Pinpoint the cell where the given text exists, returning its [x, y] midpoint coordinate. 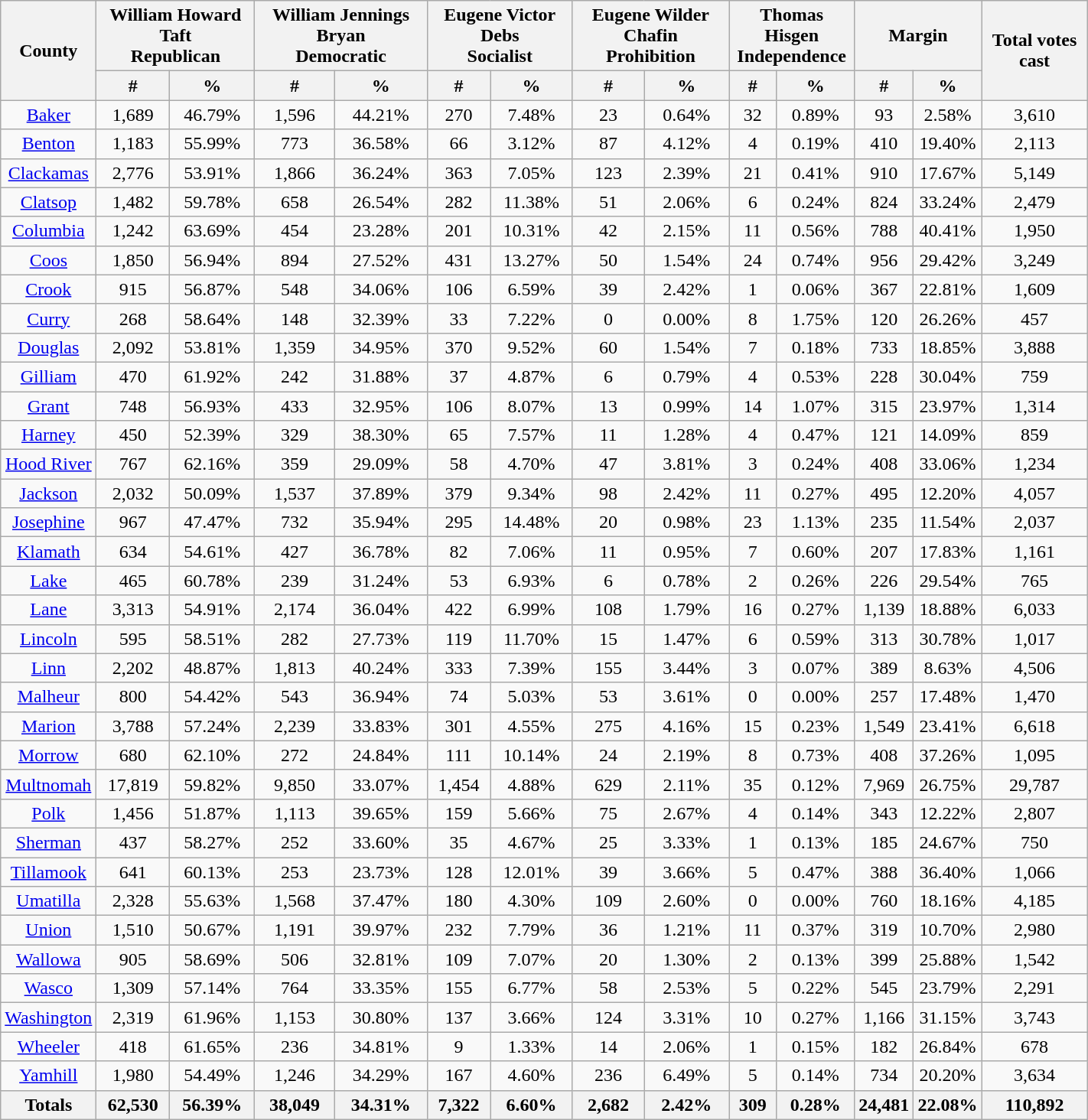
232 [458, 930]
County [49, 50]
66 [458, 144]
Multnomah [49, 784]
2,239 [295, 726]
36.58% [381, 144]
Crook [49, 289]
82 [458, 552]
12.01% [532, 871]
33.07% [381, 784]
3,888 [1034, 347]
37.26% [947, 755]
242 [295, 376]
1,017 [1034, 639]
Wallowa [49, 959]
56.39% [213, 1105]
1,191 [295, 930]
34.81% [381, 1047]
2.19% [687, 755]
11.70% [532, 639]
121 [884, 435]
760 [884, 901]
36 [608, 930]
12.22% [947, 813]
2.11% [687, 784]
59.78% [213, 202]
48.87% [213, 668]
6.59% [532, 289]
Wheeler [49, 1047]
36.24% [381, 173]
52.39% [213, 435]
2.67% [687, 813]
0.07% [816, 668]
42 [608, 231]
24.67% [947, 842]
54.49% [213, 1076]
629 [608, 784]
268 [133, 318]
370 [458, 347]
7.57% [532, 435]
0.59% [816, 639]
40.24% [381, 668]
0.99% [687, 406]
Eugene Wilder ChafinProhibition [650, 36]
1,850 [133, 260]
2,113 [1034, 144]
207 [884, 552]
0.26% [816, 581]
2,479 [1034, 202]
Harney [49, 435]
55.99% [213, 144]
275 [608, 726]
543 [295, 697]
399 [884, 959]
34.31% [381, 1105]
29.54% [947, 581]
1.28% [687, 435]
Lake [49, 581]
2,776 [133, 173]
3,788 [133, 726]
270 [458, 115]
29.09% [381, 464]
0.37% [816, 930]
33.35% [381, 988]
39.65% [381, 813]
31.24% [381, 581]
748 [133, 406]
319 [884, 930]
732 [295, 523]
3.81% [687, 464]
257 [884, 697]
Eugene Victor DebsSocialist [500, 36]
24,481 [884, 1105]
1,482 [133, 202]
6.93% [532, 581]
60.78% [213, 581]
1,066 [1034, 871]
Grant [49, 406]
Union [49, 930]
1,095 [1034, 755]
7.79% [532, 930]
Sherman [49, 842]
59.82% [213, 784]
8.63% [947, 668]
1,161 [1034, 552]
38,049 [295, 1105]
Josephine [49, 523]
333 [458, 668]
0.53% [816, 376]
1,549 [884, 726]
11.54% [947, 523]
10.14% [532, 755]
36.78% [381, 552]
1,689 [133, 115]
1,242 [133, 231]
2,092 [133, 347]
0.28% [816, 1105]
37 [458, 376]
750 [1034, 842]
44.21% [381, 115]
765 [1034, 581]
62.10% [213, 755]
23.97% [947, 406]
315 [884, 406]
3,610 [1034, 115]
Clackamas [49, 173]
Margin [918, 36]
759 [1034, 376]
87 [608, 144]
0.06% [816, 289]
0.78% [687, 581]
450 [133, 435]
0.79% [687, 376]
2,682 [608, 1105]
767 [133, 464]
William Jennings BryanDemocratic [341, 36]
201 [458, 231]
13 [608, 406]
1,359 [295, 347]
24.84% [381, 755]
62,530 [133, 1105]
Gilliam [49, 376]
7.22% [532, 318]
363 [458, 173]
Malheur [49, 697]
4.67% [532, 842]
Klamath [49, 552]
427 [295, 552]
239 [295, 581]
1,950 [1034, 231]
457 [1034, 318]
51 [608, 202]
62.16% [213, 464]
359 [295, 464]
17.67% [947, 173]
1,596 [295, 115]
0.18% [816, 347]
0.95% [687, 552]
23.41% [947, 726]
3,743 [1034, 1017]
Umatilla [49, 901]
12.20% [947, 493]
36.04% [381, 610]
32.95% [381, 406]
1,309 [133, 988]
10.70% [947, 930]
7.05% [532, 173]
3,313 [133, 610]
1,113 [295, 813]
1,537 [295, 493]
6.99% [532, 610]
788 [884, 231]
0.73% [816, 755]
595 [133, 639]
Baker [49, 115]
2.60% [687, 901]
18.85% [947, 347]
7.07% [532, 959]
0.98% [687, 523]
2.58% [947, 115]
253 [295, 871]
55.63% [213, 901]
32.39% [381, 318]
2,807 [1034, 813]
Wasco [49, 988]
31.88% [381, 376]
74 [458, 697]
309 [753, 1105]
22.81% [947, 289]
0.89% [816, 115]
60.13% [213, 871]
0.22% [816, 988]
Thomas HisgenIndependence [792, 36]
634 [133, 552]
1,454 [458, 784]
410 [884, 144]
58.51% [213, 639]
46.79% [213, 115]
388 [884, 871]
25 [608, 842]
641 [133, 871]
329 [295, 435]
Clatsop [49, 202]
1,813 [295, 668]
128 [458, 871]
159 [458, 813]
2,328 [133, 901]
11.38% [532, 202]
50 [608, 260]
6.77% [532, 988]
137 [458, 1017]
37.89% [381, 493]
734 [884, 1076]
1.21% [687, 930]
2,032 [133, 493]
26.26% [947, 318]
1,456 [133, 813]
39.97% [381, 930]
21 [753, 173]
167 [458, 1076]
17.83% [947, 552]
17,819 [133, 784]
33 [458, 318]
108 [608, 610]
58.64% [213, 318]
111 [458, 755]
26.84% [947, 1047]
422 [458, 610]
678 [1034, 1047]
47.47% [213, 523]
9 [458, 1047]
14.48% [532, 523]
0.15% [816, 1047]
1,510 [133, 930]
6.60% [532, 1105]
6,618 [1034, 726]
Totals [49, 1105]
3,634 [1034, 1076]
Lincoln [49, 639]
61.96% [213, 1017]
295 [458, 523]
William Howard TaftRepublican [176, 36]
4,506 [1034, 668]
733 [884, 347]
40.41% [947, 231]
8.07% [532, 406]
3,249 [1034, 260]
57.24% [213, 726]
7,969 [884, 784]
2.39% [687, 173]
4.87% [532, 376]
Jackson [49, 493]
123 [608, 173]
Douglas [49, 347]
2,174 [295, 610]
894 [295, 260]
Linn [49, 668]
495 [884, 493]
235 [884, 523]
54.61% [213, 552]
1,568 [295, 901]
7,322 [458, 1105]
27.73% [381, 639]
18.88% [947, 610]
800 [133, 697]
437 [133, 842]
93 [884, 115]
54.42% [213, 697]
910 [884, 173]
1,166 [884, 1017]
1.79% [687, 610]
30.78% [947, 639]
Hood River [49, 464]
Coos [49, 260]
26.54% [381, 202]
226 [884, 581]
Marion [49, 726]
120 [884, 318]
4,185 [1034, 901]
110,892 [1034, 1105]
13.27% [532, 260]
824 [884, 202]
33.06% [947, 464]
658 [295, 202]
29.42% [947, 260]
36.94% [381, 697]
47 [608, 464]
367 [884, 289]
389 [884, 668]
431 [458, 260]
17.48% [947, 697]
27.52% [381, 260]
4,057 [1034, 493]
Benton [49, 144]
0.60% [816, 552]
Tillamook [49, 871]
36.40% [947, 871]
Columbia [49, 231]
859 [1034, 435]
20.20% [947, 1076]
33.83% [381, 726]
4.16% [687, 726]
4.60% [532, 1076]
Lane [49, 610]
37.47% [381, 901]
7.39% [532, 668]
7.06% [532, 552]
272 [295, 755]
16 [753, 610]
3.61% [687, 697]
1.07% [816, 406]
454 [295, 231]
Yamhill [49, 1076]
2.15% [687, 231]
343 [884, 813]
252 [295, 842]
1,234 [1034, 464]
5.03% [532, 697]
506 [295, 959]
148 [295, 318]
548 [295, 289]
18.16% [947, 901]
25.88% [947, 959]
5.66% [532, 813]
5,149 [1034, 173]
3.33% [687, 842]
0.19% [816, 144]
1,470 [1034, 697]
3.31% [687, 1017]
34.06% [381, 289]
2,319 [133, 1017]
4.55% [532, 726]
1.47% [687, 639]
Morrow [49, 755]
33.60% [381, 842]
50.67% [213, 930]
1,980 [133, 1076]
Total votes cast [1034, 50]
19.40% [947, 144]
764 [295, 988]
915 [133, 289]
228 [884, 376]
4.88% [532, 784]
75 [608, 813]
10.31% [532, 231]
1,153 [295, 1017]
31.15% [947, 1017]
30.80% [381, 1017]
2,291 [1034, 988]
58.69% [213, 959]
63.69% [213, 231]
4.12% [687, 144]
185 [884, 842]
2.53% [687, 988]
22.08% [947, 1105]
35.94% [381, 523]
2,980 [1034, 930]
58.27% [213, 842]
465 [133, 581]
0.41% [816, 173]
29,787 [1034, 784]
38.30% [381, 435]
51.87% [213, 813]
7.48% [532, 115]
1.75% [816, 318]
0.12% [816, 784]
56.94% [213, 260]
Polk [49, 813]
53.91% [213, 173]
32.81% [381, 959]
1.30% [687, 959]
6.49% [687, 1076]
23.73% [381, 871]
6,033 [1034, 610]
1,314 [1034, 406]
182 [884, 1047]
1.13% [816, 523]
Washington [49, 1017]
33.24% [947, 202]
98 [608, 493]
4.30% [532, 901]
23.28% [381, 231]
23.79% [947, 988]
313 [884, 639]
32 [753, 115]
418 [133, 1047]
54.91% [213, 610]
34.95% [381, 347]
119 [458, 639]
180 [458, 901]
4.70% [532, 464]
956 [884, 260]
26.75% [947, 784]
1,246 [295, 1076]
56.93% [213, 406]
65 [458, 435]
967 [133, 523]
0.23% [816, 726]
Curry [49, 318]
60 [608, 347]
1,542 [1034, 959]
9,850 [295, 784]
1.33% [532, 1047]
2,202 [133, 668]
50.09% [213, 493]
61.65% [213, 1047]
905 [133, 959]
56.87% [213, 289]
2,037 [1034, 523]
3.44% [687, 668]
53.81% [213, 347]
0.74% [816, 260]
9.34% [532, 493]
34.29% [381, 1076]
124 [608, 1017]
14.09% [947, 435]
379 [458, 493]
9.52% [532, 347]
0.56% [816, 231]
1,609 [1034, 289]
1,183 [133, 144]
470 [133, 376]
0.64% [687, 115]
10 [753, 1017]
61.92% [213, 376]
301 [458, 726]
57.14% [213, 988]
3.12% [532, 144]
680 [133, 755]
1,139 [884, 610]
773 [295, 144]
1,866 [295, 173]
545 [884, 988]
433 [295, 406]
30.04% [947, 376]
